Provide the (x, y) coordinate of the cell's center where the given text is located.  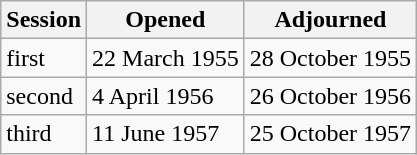
Session (44, 20)
Adjourned (330, 20)
11 June 1957 (166, 134)
28 October 1955 (330, 58)
Opened (166, 20)
third (44, 134)
first (44, 58)
second (44, 96)
4 April 1956 (166, 96)
25 October 1957 (330, 134)
26 October 1956 (330, 96)
22 March 1955 (166, 58)
